Locate the cell with the specified text and output its (x, y) center coordinate. 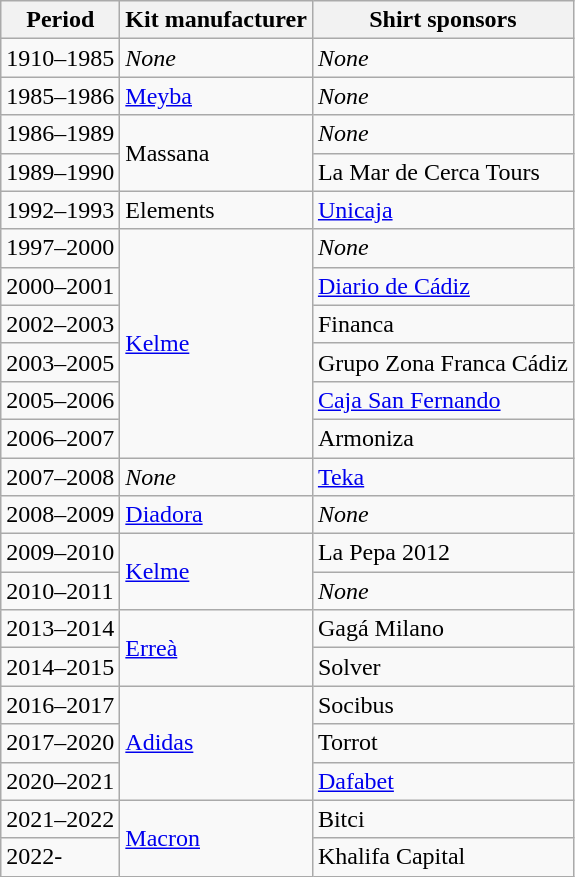
Diario de Cádiz (442, 286)
Khalifa Capital (442, 857)
Unicaja (442, 210)
2010–2011 (60, 591)
1910–1985 (60, 58)
Gagá Milano (442, 629)
1986–1989 (60, 134)
2000–2001 (60, 286)
Armoniza (442, 438)
2017–2020 (60, 743)
2007–2008 (60, 477)
1992–1993 (60, 210)
2003–2005 (60, 362)
Bitci (442, 819)
Grupo Zona Franca Cádiz (442, 362)
2005–2006 (60, 400)
2021–2022 (60, 819)
2013–2014 (60, 629)
2006–2007 (60, 438)
La Mar de Cerca Tours (442, 172)
Adidas (216, 743)
Teka (442, 477)
Erreà (216, 648)
2002–2003 (60, 324)
Massana (216, 153)
Diadora (216, 515)
2020–2021 (60, 781)
Meyba (216, 96)
Caja San Fernando (442, 400)
2022- (60, 857)
1997–2000 (60, 248)
Period (60, 20)
Torrot (442, 743)
Solver (442, 667)
Financa (442, 324)
2014–2015 (60, 667)
1985–1986 (60, 96)
Dafabet (442, 781)
Macron (216, 838)
Kit manufacturer (216, 20)
1989–1990 (60, 172)
2008–2009 (60, 515)
2009–2010 (60, 553)
Shirt sponsors (442, 20)
Socibus (442, 705)
2016–2017 (60, 705)
Elements (216, 210)
La Pepa 2012 (442, 553)
